From the cell containing the given text, extract its center point as [X, Y] coordinate. 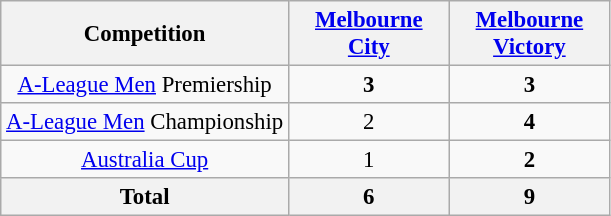
6 [368, 197]
4 [530, 122]
Melbourne Victory [530, 34]
Melbourne City [368, 34]
1 [368, 160]
A-League Men Championship [145, 122]
Competition [145, 34]
9 [530, 197]
Australia Cup [145, 160]
Total [145, 197]
A-League Men Premiership [145, 85]
